Return the [x, y] coordinate for the center point of the cell that contains the specified text.  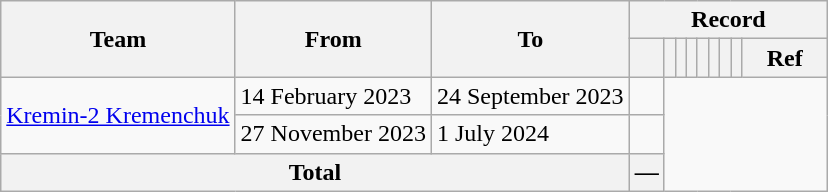
Team [118, 39]
To [530, 39]
Total [315, 172]
Kremin-2 Kremenchuk [118, 115]
1 July 2024 [530, 134]
From [333, 39]
14 February 2023 [333, 96]
27 November 2023 [333, 134]
Record [728, 20]
— [646, 172]
Ref [785, 58]
24 September 2023 [530, 96]
